Find where the given text appears and provide that cell's center as [x, y] coordinate. 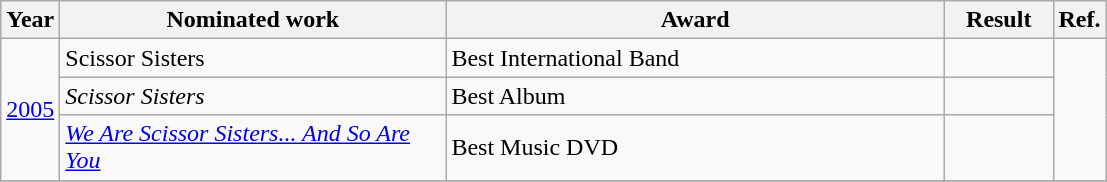
Best International Band [696, 58]
Best Album [696, 96]
We Are Scissor Sisters... And So Are You [253, 148]
Year [30, 20]
Nominated work [253, 20]
Award [696, 20]
Ref. [1080, 20]
Result [998, 20]
2005 [30, 110]
Best Music DVD [696, 148]
